Identify which cell holds the provided text, then report its [X, Y] central coordinate. 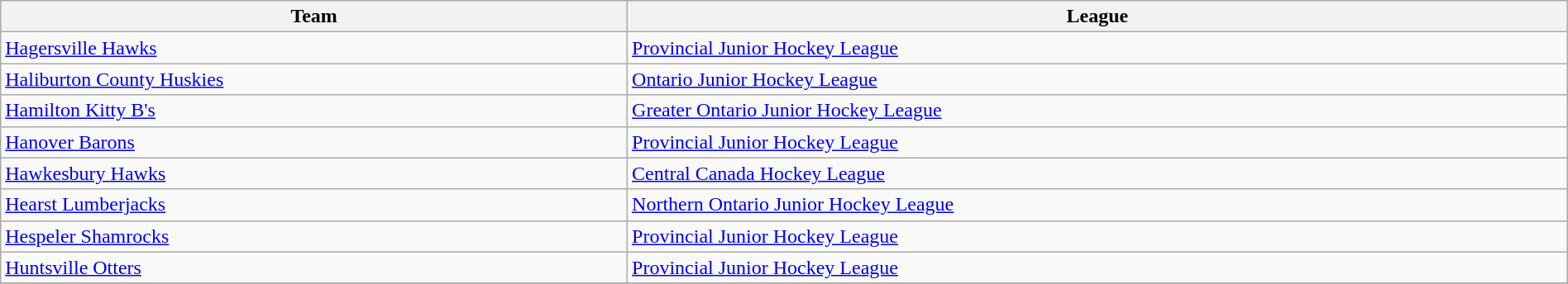
Team [314, 17]
Hamilton Kitty B's [314, 111]
Central Canada Hockey League [1098, 173]
Hawkesbury Hawks [314, 173]
Huntsville Otters [314, 267]
Ontario Junior Hockey League [1098, 79]
Hagersville Hawks [314, 48]
Hanover Barons [314, 142]
Hearst Lumberjacks [314, 205]
League [1098, 17]
Greater Ontario Junior Hockey League [1098, 111]
Northern Ontario Junior Hockey League [1098, 205]
Hespeler Shamrocks [314, 236]
Haliburton County Huskies [314, 79]
